Search for the cell housing the specified text and yield its (X, Y) center coordinate. 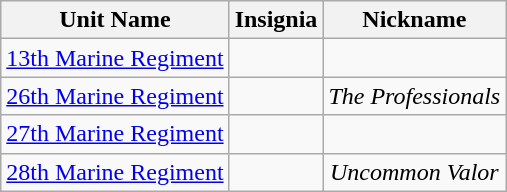
Unit Name (115, 20)
27th Marine Regiment (115, 134)
Insignia (276, 20)
Uncommon Valor (414, 172)
The Professionals (414, 96)
26th Marine Regiment (115, 96)
Nickname (414, 20)
13th Marine Regiment (115, 58)
28th Marine Regiment (115, 172)
